Search for the cell housing the specified text and yield its [x, y] center coordinate. 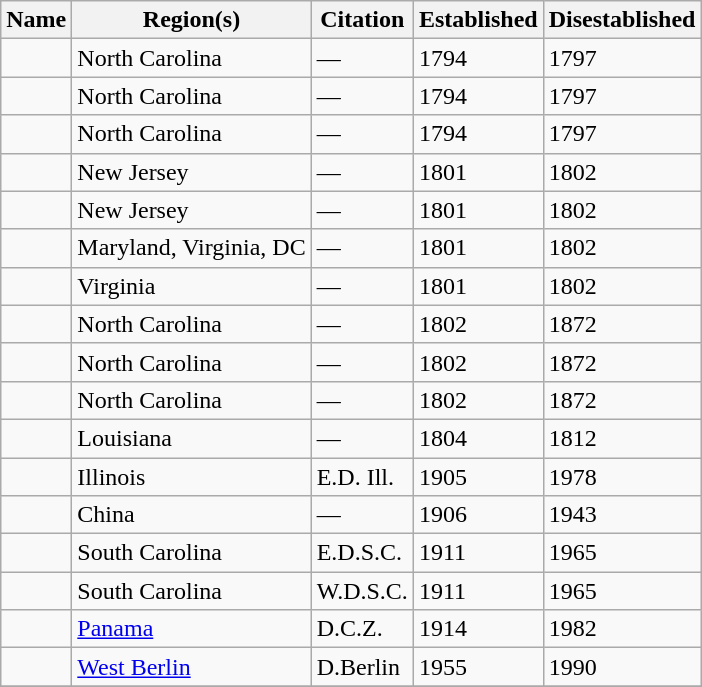
Established [478, 20]
Illinois [192, 477]
1804 [478, 438]
Name [36, 20]
1906 [478, 515]
West Berlin [192, 667]
1978 [622, 477]
1943 [622, 515]
Panama [192, 629]
Maryland, Virginia, DC [192, 248]
Disestablished [622, 20]
1905 [478, 477]
1982 [622, 629]
W.D.S.C. [362, 591]
Louisiana [192, 438]
D.Berlin [362, 667]
1812 [622, 438]
E.D. Ill. [362, 477]
1914 [478, 629]
D.C.Z. [362, 629]
Virginia [192, 286]
1955 [478, 667]
E.D.S.C. [362, 553]
1990 [622, 667]
China [192, 515]
Citation [362, 20]
Region(s) [192, 20]
